Provide the [X, Y] coordinate of the cell's center where the given text is located.  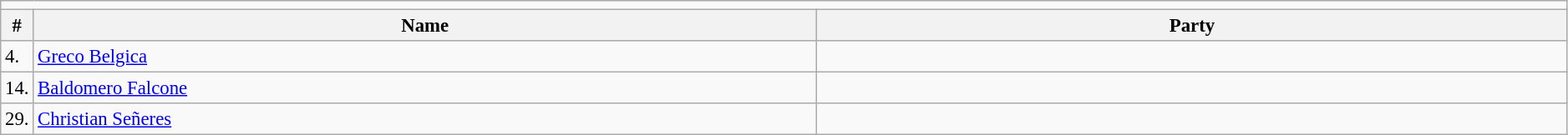
Baldomero Falcone [425, 88]
# [17, 26]
Greco Belgica [425, 57]
14. [17, 88]
Christian Señeres [425, 119]
4. [17, 57]
Name [425, 26]
Party [1193, 26]
29. [17, 119]
